For the text-containing cell, return its midpoint in (X, Y) coordinate format. 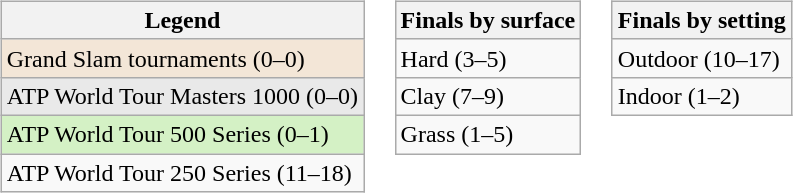
Finals by surface (488, 20)
Finals by setting (702, 20)
Outdoor (10–17) (702, 58)
ATP World Tour Masters 1000 (0–0) (182, 96)
Legend (182, 20)
ATP World Tour 250 Series (11–18) (182, 173)
Hard (3–5) (488, 58)
Grass (1–5) (488, 134)
Indoor (1–2) (702, 96)
Grand Slam tournaments (0–0) (182, 58)
Clay (7–9) (488, 96)
ATP World Tour 500 Series (0–1) (182, 134)
